Return the [x, y] coordinate for the center point of the cell that contains the specified text.  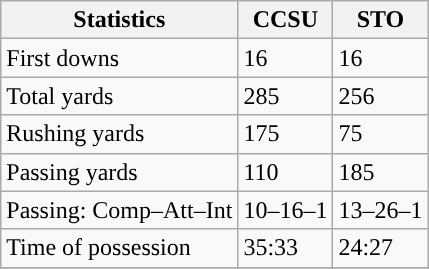
Total yards [120, 96]
Statistics [120, 20]
175 [286, 134]
185 [380, 172]
First downs [120, 58]
Time of possession [120, 248]
Rushing yards [120, 134]
35:33 [286, 248]
24:27 [380, 248]
285 [286, 96]
75 [380, 134]
13–26–1 [380, 210]
Passing yards [120, 172]
STO [380, 20]
10–16–1 [286, 210]
Passing: Comp–Att–Int [120, 210]
256 [380, 96]
110 [286, 172]
CCSU [286, 20]
